Return (x, y) of the center of cell containing provided text 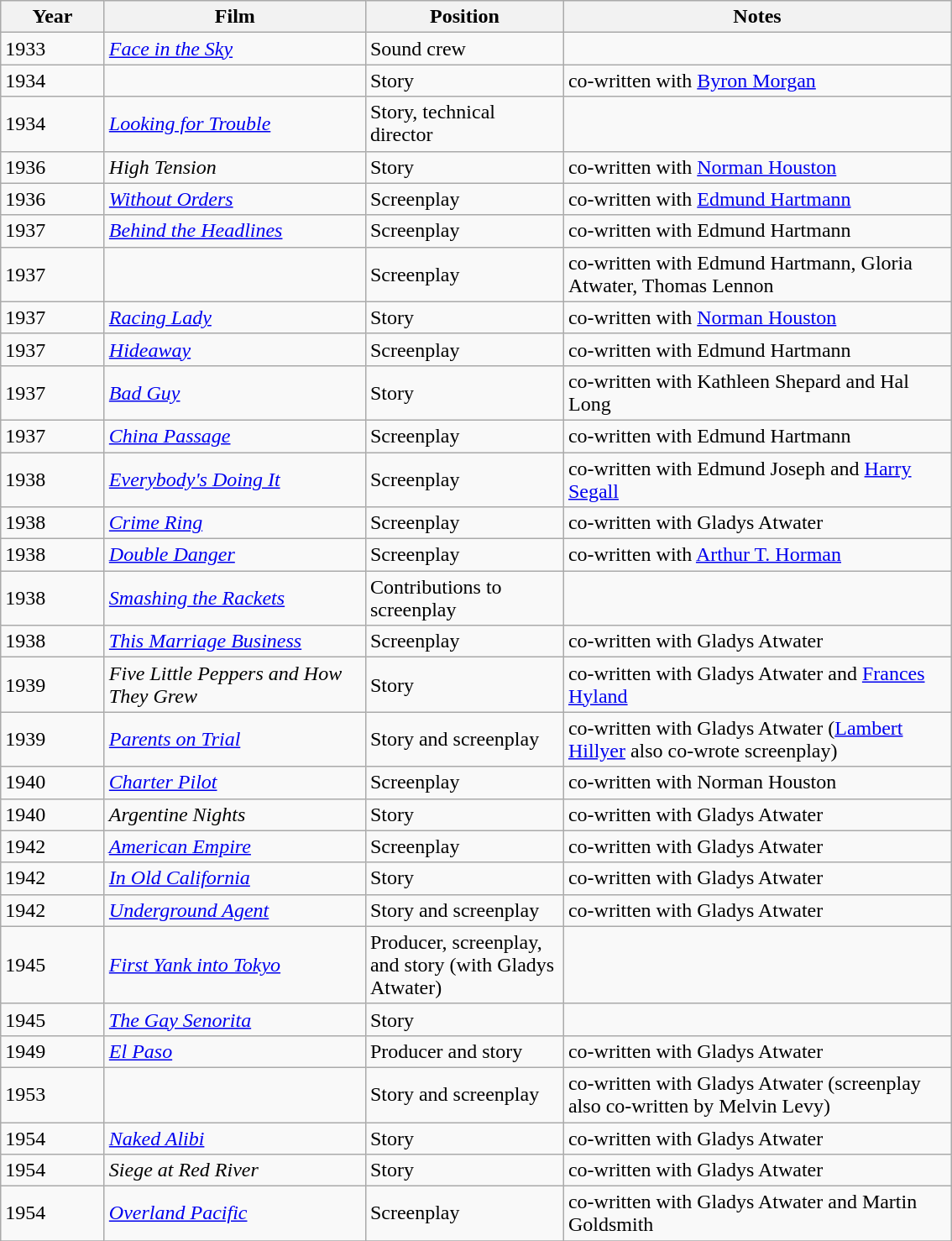
Film (235, 17)
1953 (53, 1095)
Producer, screenplay, and story (with Gladys Atwater) (464, 965)
Producer and story (464, 1051)
co-written with Gladys Atwater (Lambert Hillyer also co-wrote screenplay) (757, 739)
Hideaway (235, 349)
China Passage (235, 436)
co-written with Edmund Joseph and Harry Segall (757, 479)
Position (464, 17)
Five Little Peppers and How They Grew (235, 685)
co-written with Gladys Atwater (screenplay also co-written by Melvin Levy) (757, 1095)
Charter Pilot (235, 783)
Siege at Red River (235, 1170)
Parents on Trial (235, 739)
Behind the Headlines (235, 231)
Crime Ring (235, 523)
co-written with Kathleen Shepard and Hal Long (757, 393)
American Empire (235, 846)
Story, technical director (464, 124)
Everybody's Doing It (235, 479)
The Gay Senorita (235, 1019)
co-written with Byron Morgan (757, 81)
Naked Alibi (235, 1138)
Bad Guy (235, 393)
High Tension (235, 167)
Racing Lady (235, 317)
In Old California (235, 878)
1933 (53, 49)
Smashing the Rackets (235, 598)
co-written with Gladys Atwater and Frances Hyland (757, 685)
This Marriage Business (235, 641)
Without Orders (235, 199)
Year (53, 17)
El Paso (235, 1051)
co-written with Edmund Hartmann, Gloria Atwater, Thomas Lennon (757, 274)
First Yank into Tokyo (235, 965)
1949 (53, 1051)
Argentine Nights (235, 814)
Face in the Sky (235, 49)
Underground Agent (235, 910)
Sound crew (464, 49)
co-written with Gladys Atwater and Martin Goldsmith (757, 1214)
Overland Pacific (235, 1214)
Contributions to screenplay (464, 598)
co-written with Arthur T. Horman (757, 555)
Notes (757, 17)
Double Danger (235, 555)
Looking for Trouble (235, 124)
